Scan for the cell matching the given text and deliver its (x, y) coordinate at center. 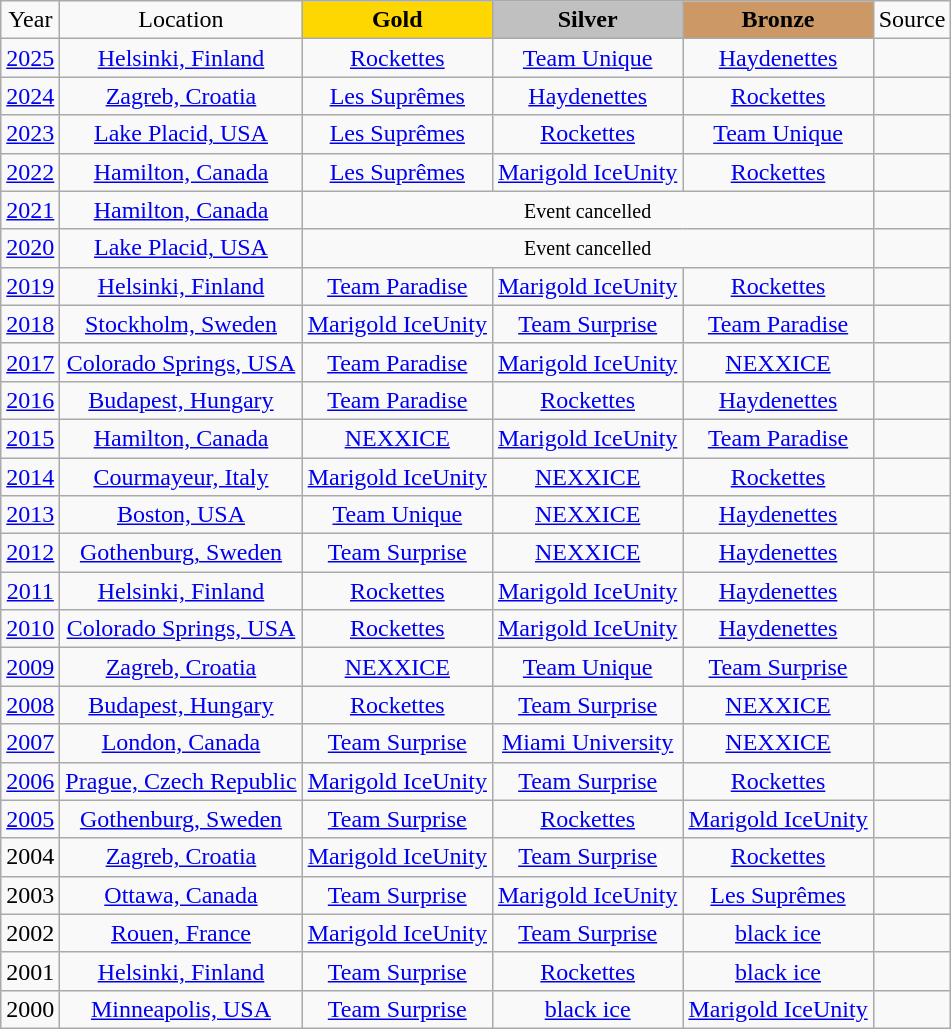
Silver (587, 20)
Year (30, 20)
2015 (30, 438)
London, Canada (181, 743)
Stockholm, Sweden (181, 324)
2023 (30, 134)
2008 (30, 705)
2011 (30, 591)
2004 (30, 857)
Courmayeur, Italy (181, 477)
2014 (30, 477)
Gold (397, 20)
Source (912, 20)
2022 (30, 172)
Ottawa, Canada (181, 895)
2017 (30, 362)
2025 (30, 58)
2013 (30, 515)
Miami University (587, 743)
2021 (30, 210)
2018 (30, 324)
Minneapolis, USA (181, 1009)
2001 (30, 971)
2020 (30, 248)
2005 (30, 819)
2010 (30, 629)
2024 (30, 96)
2012 (30, 553)
2000 (30, 1009)
2007 (30, 743)
2016 (30, 400)
Rouen, France (181, 933)
2002 (30, 933)
Boston, USA (181, 515)
2003 (30, 895)
Location (181, 20)
Prague, Czech Republic (181, 781)
Bronze (778, 20)
2006 (30, 781)
2019 (30, 286)
2009 (30, 667)
